Provide the (X, Y) coordinate of the cell's center where the given text is located.  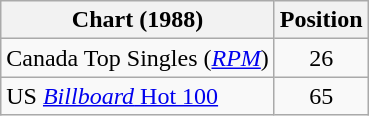
Canada Top Singles (RPM) (138, 58)
26 (321, 58)
65 (321, 96)
Chart (1988) (138, 20)
US Billboard Hot 100 (138, 96)
Position (321, 20)
